Return the (x, y) coordinate for the center point of the cell that contains the specified text.  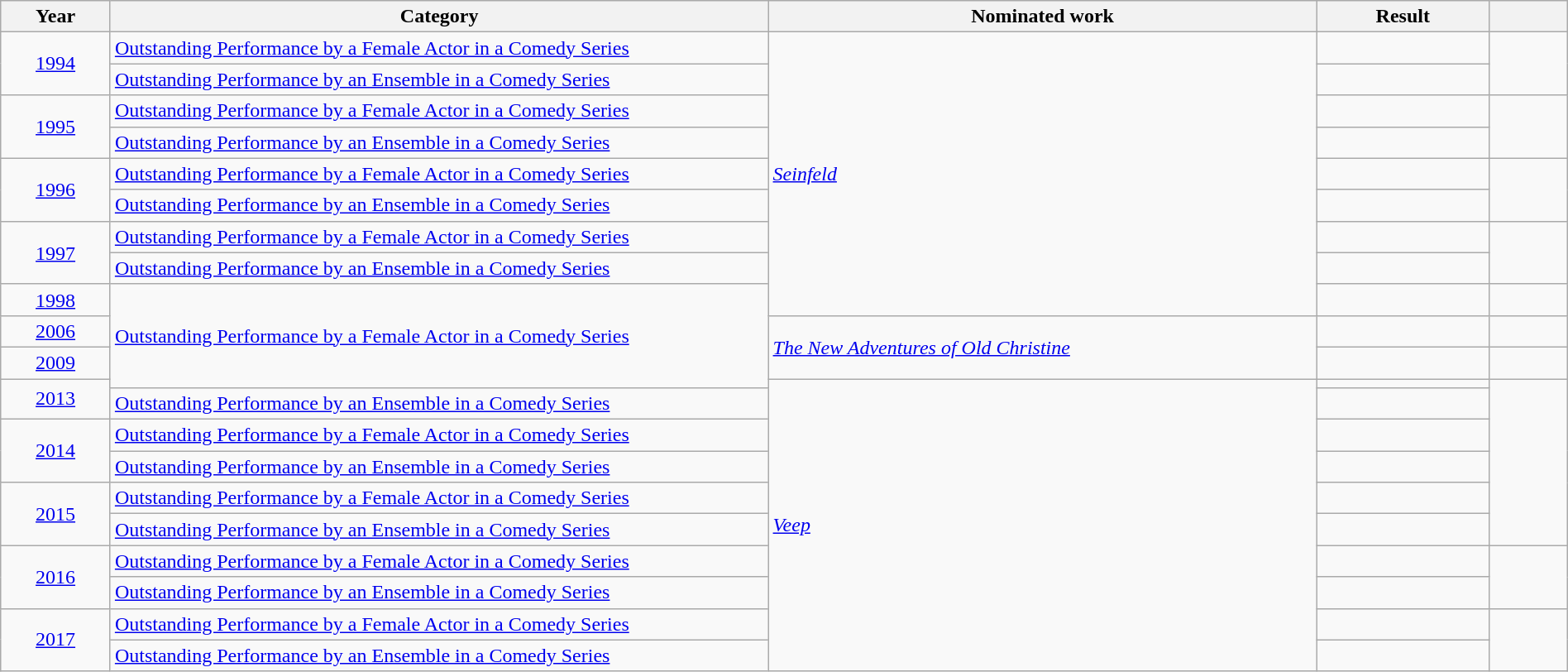
1994 (56, 64)
2014 (56, 451)
2015 (56, 514)
Nominated work (1042, 17)
Veep (1042, 526)
2016 (56, 577)
2006 (56, 331)
1995 (56, 127)
Result (1403, 17)
2009 (56, 362)
Year (56, 17)
Seinfeld (1042, 174)
Category (439, 17)
1998 (56, 300)
The New Adventures of Old Christine (1042, 347)
1997 (56, 252)
2017 (56, 640)
2013 (56, 399)
1996 (56, 190)
